Find where the given text appears and provide that cell's center as (x, y) coordinate. 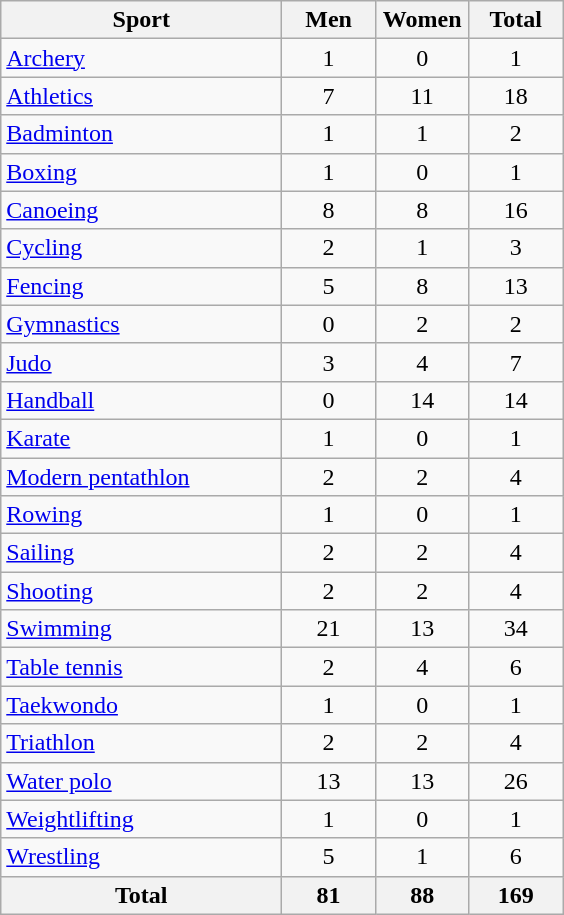
169 (516, 895)
Men (329, 20)
Water polo (142, 781)
Canoeing (142, 210)
Fencing (142, 286)
Karate (142, 438)
11 (422, 96)
Modern pentathlon (142, 477)
Boxing (142, 172)
21 (329, 629)
Taekwondo (142, 705)
34 (516, 629)
88 (422, 895)
Weightlifting (142, 819)
Badminton (142, 134)
16 (516, 210)
26 (516, 781)
Shooting (142, 591)
Table tennis (142, 667)
Judo (142, 362)
Cycling (142, 248)
Gymnastics (142, 324)
Rowing (142, 515)
Sailing (142, 553)
Swimming (142, 629)
18 (516, 96)
Archery (142, 58)
81 (329, 895)
Wrestling (142, 857)
Handball (142, 400)
Triathlon (142, 743)
Women (422, 20)
Athletics (142, 96)
Sport (142, 20)
